Scan for the cell matching the given text and deliver its [X, Y] coordinate at center. 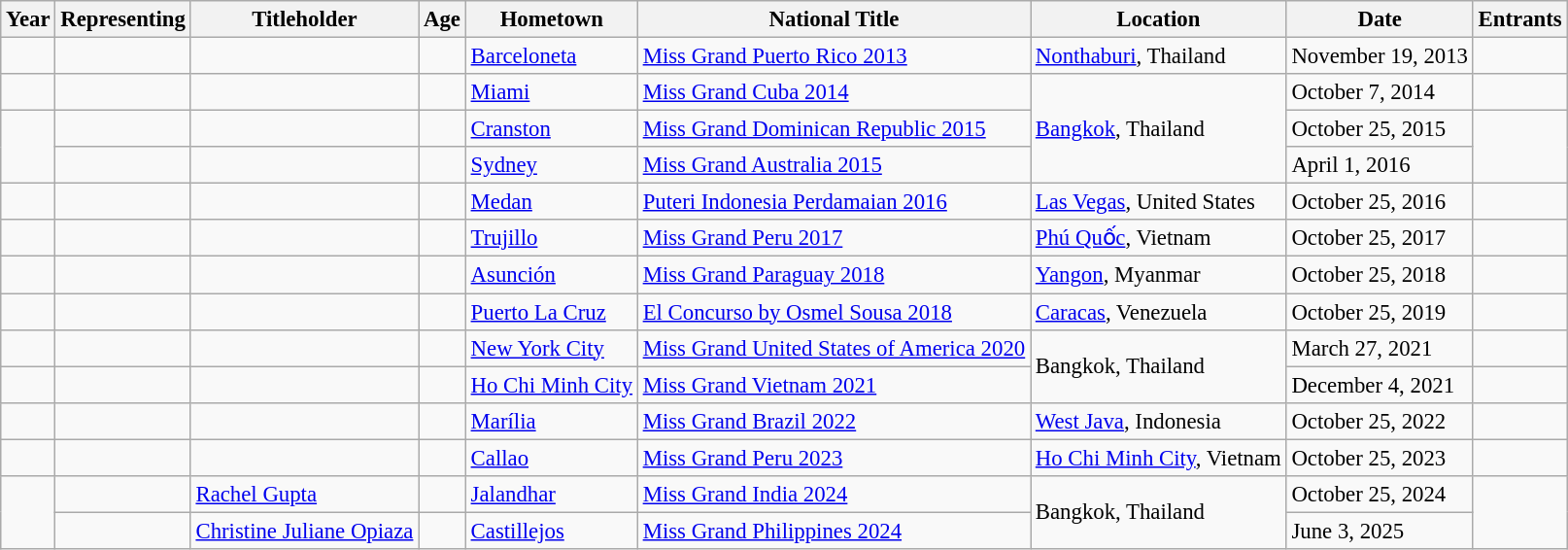
Sydney [552, 165]
Location [1158, 19]
Miss Grand Peru 2017 [834, 238]
March 27, 2021 [1380, 348]
Miss Grand Peru 2023 [834, 458]
Castillejos [552, 531]
Year [28, 19]
Yangon, Myanmar [1158, 275]
Christine Juliane Opiaza [305, 531]
Asunción [552, 275]
Caracas, Venezuela [1158, 312]
National Title [834, 19]
June 3, 2025 [1380, 531]
October 25, 2022 [1380, 421]
Representing [122, 19]
October 25, 2018 [1380, 275]
Titleholder [305, 19]
Puerto La Cruz [552, 312]
Marília [552, 421]
Miami [552, 92]
Las Vegas, United States [1158, 202]
Miss Grand Paraguay 2018 [834, 275]
October 25, 2015 [1380, 129]
Medan [552, 202]
Phú Quốc, Vietnam [1158, 238]
Cranston [552, 129]
October 25, 2016 [1380, 202]
Puteri Indonesia Perdamaian 2016 [834, 202]
Miss Grand Vietnam 2021 [834, 385]
Miss Grand Brazil 2022 [834, 421]
Miss Grand Cuba 2014 [834, 92]
October 25, 2017 [1380, 238]
Rachel Gupta [305, 495]
October 7, 2014 [1380, 92]
New York City [552, 348]
Hometown [552, 19]
Barceloneta [552, 56]
Miss Grand India 2024 [834, 495]
Jalandhar [552, 495]
West Java, Indonesia [1158, 421]
Ho Chi Minh City, Vietnam [1158, 458]
Miss Grand Australia 2015 [834, 165]
El Concurso by Osmel Sousa 2018 [834, 312]
Date [1380, 19]
October 25, 2023 [1380, 458]
Ho Chi Minh City [552, 385]
October 25, 2024 [1380, 495]
Entrants [1519, 19]
Miss Grand Philippines 2024 [834, 531]
April 1, 2016 [1380, 165]
Miss Grand Dominican Republic 2015 [834, 129]
November 19, 2013 [1380, 56]
Age [443, 19]
Miss Grand Puerto Rico 2013 [834, 56]
Miss Grand United States of America 2020 [834, 348]
December 4, 2021 [1380, 385]
Callao [552, 458]
Trujillo [552, 238]
Nonthaburi, Thailand [1158, 56]
October 25, 2019 [1380, 312]
